For the text-containing cell, return its midpoint in (X, Y) coordinate format. 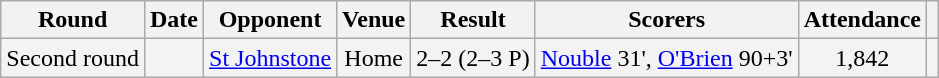
1,842 (862, 58)
Result (473, 20)
Scorers (666, 20)
Date (174, 20)
Venue (374, 20)
Round (73, 20)
Attendance (862, 20)
Second round (73, 58)
Opponent (270, 20)
2–2 (2–3 P) (473, 58)
Nouble 31', O'Brien 90+3' (666, 58)
Home (374, 58)
St Johnstone (270, 58)
